For the text-containing cell, return its midpoint in (x, y) coordinate format. 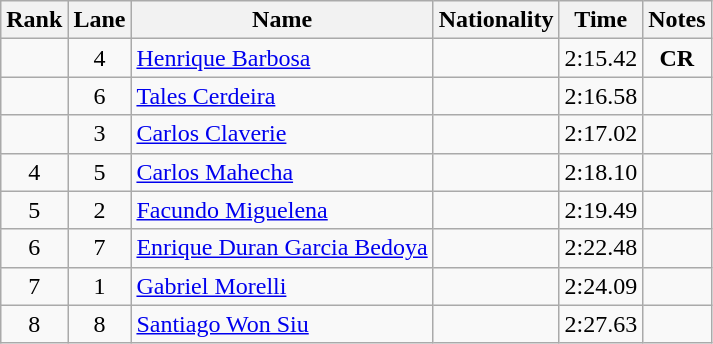
2:27.63 (601, 324)
Carlos Claverie (282, 134)
2:16.58 (601, 96)
Tales Cerdeira (282, 96)
Notes (677, 20)
Henrique Barbosa (282, 58)
Enrique Duran Garcia Bedoya (282, 248)
Carlos Mahecha (282, 172)
Name (282, 20)
2:18.10 (601, 172)
2:24.09 (601, 286)
Santiago Won Siu (282, 324)
Time (601, 20)
Nationality (496, 20)
Rank (34, 20)
Gabriel Morelli (282, 286)
2 (100, 210)
Lane (100, 20)
Facundo Miguelena (282, 210)
2:17.02 (601, 134)
2:15.42 (601, 58)
1 (100, 286)
2:22.48 (601, 248)
2:19.49 (601, 210)
CR (677, 58)
3 (100, 134)
